Scan for the cell matching the given text and deliver its (X, Y) coordinate at center. 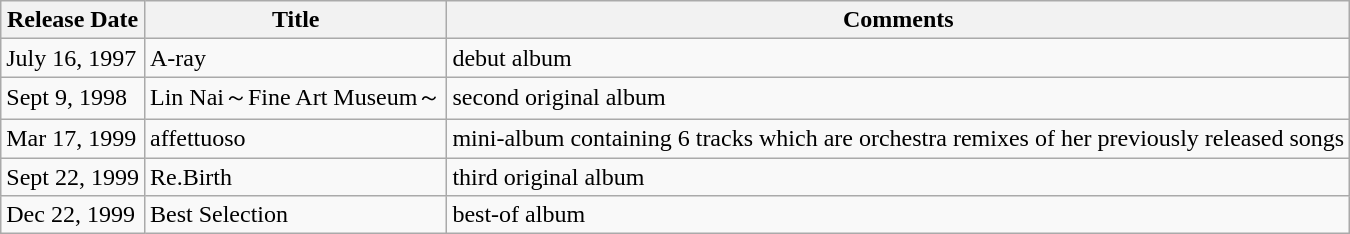
Sept 9, 1998 (73, 98)
affettuoso (295, 138)
third original album (898, 177)
debut album (898, 58)
Sept 22, 1999 (73, 177)
Title (295, 20)
Comments (898, 20)
July 16, 1997 (73, 58)
Release Date (73, 20)
Lin Nai～Fine Art Museum～ (295, 98)
mini-album containing 6 tracks which are orchestra remixes of her previously released songs (898, 138)
second original album (898, 98)
Re.Birth (295, 177)
Dec 22, 1999 (73, 215)
best-of album (898, 215)
Mar 17, 1999 (73, 138)
Best Selection (295, 215)
A-ray (295, 58)
